Return the (x, y) coordinate for the center point of the cell that contains the specified text.  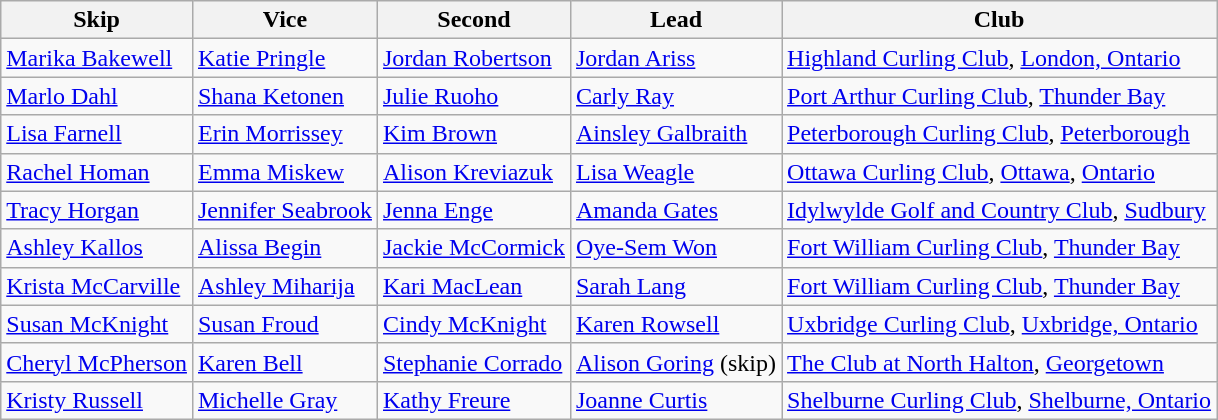
Shelburne Curling Club, Shelburne, Ontario (1000, 400)
Julie Ruoho (474, 96)
Emma Miskew (284, 172)
Uxbridge Curling Club, Uxbridge, Ontario (1000, 324)
Lisa Farnell (97, 134)
Club (1000, 20)
Lisa Weagle (676, 172)
Skip (97, 20)
Rachel Homan (97, 172)
Alison Kreviazuk (474, 172)
Alissa Begin (284, 248)
Vice (284, 20)
Susan Froud (284, 324)
Tracy Horgan (97, 210)
Oye-Sem Won (676, 248)
Marika Bakewell (97, 58)
Kathy Freure (474, 400)
Jordan Ariss (676, 58)
Second (474, 20)
Amanda Gates (676, 210)
Kari MacLean (474, 286)
The Club at North Halton, Georgetown (1000, 362)
Susan McKnight (97, 324)
Kristy Russell (97, 400)
Ottawa Curling Club, Ottawa, Ontario (1000, 172)
Ashley Kallos (97, 248)
Jackie McCormick (474, 248)
Lead (676, 20)
Port Arthur Curling Club, Thunder Bay (1000, 96)
Carly Ray (676, 96)
Shana Ketonen (284, 96)
Katie Pringle (284, 58)
Jennifer Seabrook (284, 210)
Erin Morrissey (284, 134)
Highland Curling Club, London, Ontario (1000, 58)
Jenna Enge (474, 210)
Kim Brown (474, 134)
Ashley Miharija (284, 286)
Cindy McKnight (474, 324)
Stephanie Corrado (474, 362)
Krista McCarville (97, 286)
Idylwylde Golf and Country Club, Sudbury (1000, 210)
Marlo Dahl (97, 96)
Peterborough Curling Club, Peterborough (1000, 134)
Joanne Curtis (676, 400)
Alison Goring (skip) (676, 362)
Ainsley Galbraith (676, 134)
Cheryl McPherson (97, 362)
Jordan Robertson (474, 58)
Karen Rowsell (676, 324)
Sarah Lang (676, 286)
Karen Bell (284, 362)
Michelle Gray (284, 400)
